Scan for the cell matching the given text and deliver its (x, y) coordinate at center. 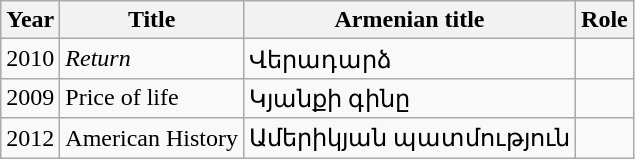
American History (152, 138)
Price of life (152, 98)
Year (30, 20)
Armenian title (409, 20)
2012 (30, 138)
Return (152, 59)
Վերադարձ (409, 59)
2010 (30, 59)
2009 (30, 98)
Title (152, 20)
Role (605, 20)
Կյանքի գինը (409, 98)
Ամերիկյան պատմություն (409, 138)
